Detect which cell encompasses the target text, then output its [X, Y] center coordinate. 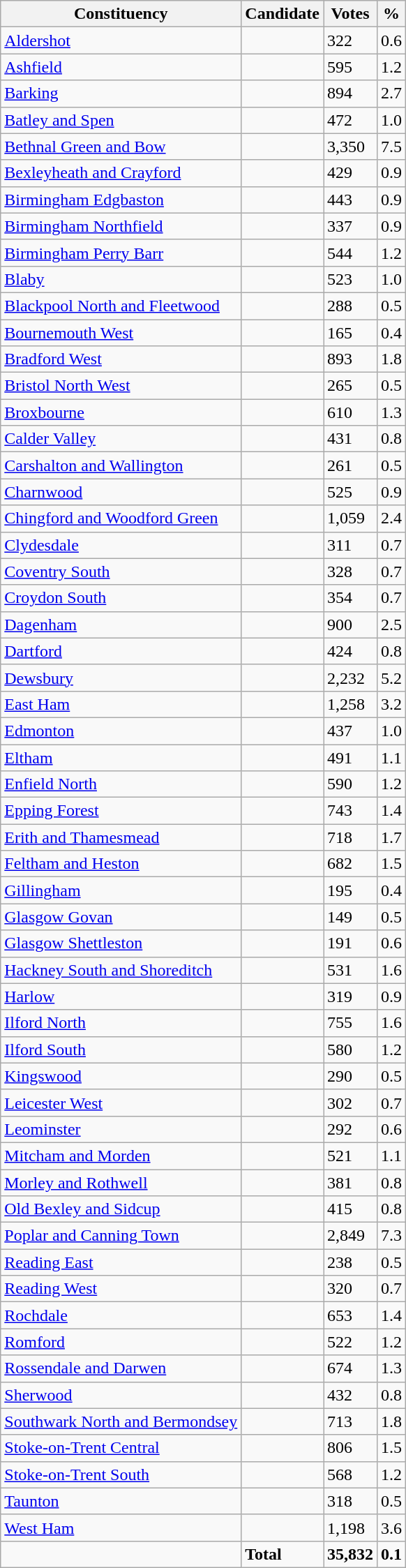
2.7 [392, 94]
2,849 [350, 1236]
568 [350, 1474]
Reading East [121, 1262]
491 [350, 757]
319 [350, 996]
894 [350, 94]
674 [350, 1368]
Ilford North [121, 1023]
Blaby [121, 279]
Poplar and Canning Town [121, 1236]
261 [350, 465]
Feltham and Heston [121, 864]
Dagenham [121, 625]
2.4 [392, 518]
238 [350, 1262]
544 [350, 253]
Birmingham Edgbaston [121, 200]
806 [350, 1448]
Erith and Thamesmead [121, 837]
Southwark North and Bermondsey [121, 1421]
Candidate [283, 14]
7.3 [392, 1236]
610 [350, 412]
302 [350, 1103]
431 [350, 439]
Bethnal Green and Bow [121, 147]
653 [350, 1315]
Constituency [121, 14]
Croydon South [121, 598]
Barking [121, 94]
Enfield North [121, 784]
Stoke-on-Trent South [121, 1474]
3.2 [392, 704]
Taunton [121, 1501]
265 [350, 386]
288 [350, 306]
Broxbourne [121, 412]
Harlow [121, 996]
Leominster [121, 1129]
354 [350, 598]
743 [350, 811]
1,258 [350, 704]
0.1 [392, 1554]
Carshalton and Wallington [121, 465]
Total [283, 1554]
Reading West [121, 1289]
Calder Valley [121, 439]
Sherwood [121, 1395]
Blackpool North and Fleetwood [121, 306]
682 [350, 864]
2.5 [392, 625]
580 [350, 1050]
Chingford and Woodford Green [121, 518]
149 [350, 917]
Coventry South [121, 572]
Batley and Spen [121, 120]
472 [350, 120]
5.2 [392, 678]
Morley and Rothwell [121, 1183]
Glasgow Govan [121, 917]
Mitcham and Morden [121, 1156]
Birmingham Perry Barr [121, 253]
Glasgow Shettleston [121, 943]
2,232 [350, 678]
Bradford West [121, 359]
290 [350, 1076]
893 [350, 359]
415 [350, 1209]
381 [350, 1183]
595 [350, 67]
1,198 [350, 1528]
443 [350, 200]
Leicester West [121, 1103]
523 [350, 279]
1,059 [350, 518]
195 [350, 890]
320 [350, 1289]
322 [350, 40]
713 [350, 1421]
525 [350, 492]
Old Bexley and Sidcup [121, 1209]
35,832 [350, 1554]
328 [350, 572]
Gillingham [121, 890]
Dartford [121, 651]
Hackney South and Shoreditch [121, 970]
Romford [121, 1342]
522 [350, 1342]
1.7 [392, 837]
Kingswood [121, 1076]
East Ham [121, 704]
311 [350, 545]
Rossendale and Darwen [121, 1368]
292 [350, 1129]
Charnwood [121, 492]
3,350 [350, 147]
318 [350, 1501]
755 [350, 1023]
Votes [350, 14]
Edmonton [121, 731]
Bexleyheath and Crayford [121, 173]
Stoke-on-Trent Central [121, 1448]
424 [350, 651]
Epping Forest [121, 811]
432 [350, 1395]
7.5 [392, 147]
% [392, 14]
Bristol North West [121, 386]
165 [350, 333]
337 [350, 226]
3.6 [392, 1528]
900 [350, 625]
West Ham [121, 1528]
Birmingham Northfield [121, 226]
Rochdale [121, 1315]
531 [350, 970]
Clydesdale [121, 545]
Ilford South [121, 1050]
Bournemouth West [121, 333]
Dewsbury [121, 678]
Ashfield [121, 67]
718 [350, 837]
429 [350, 173]
Eltham [121, 757]
437 [350, 731]
521 [350, 1156]
191 [350, 943]
Aldershot [121, 40]
590 [350, 784]
